Find where the given text appears and provide that cell's center as (X, Y) coordinate. 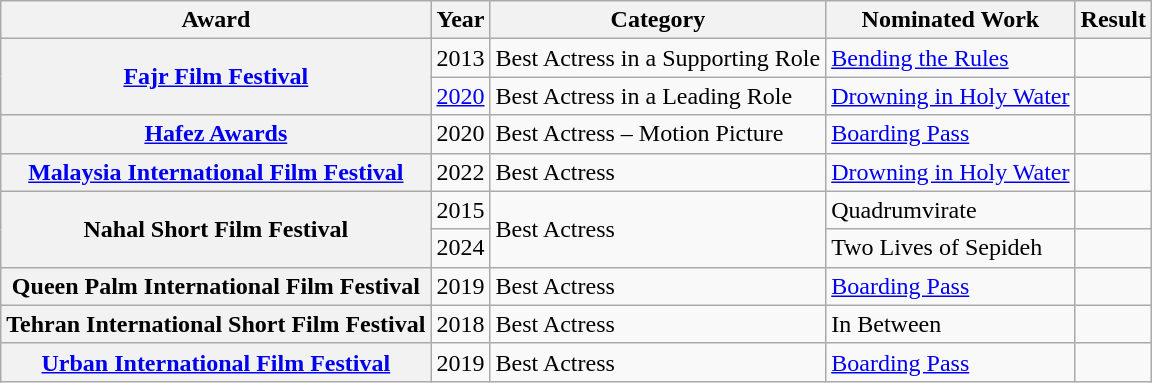
In Between (950, 324)
Year (460, 20)
Hafez Awards (216, 134)
Tehran International Short Film Festival (216, 324)
2013 (460, 58)
Bending the Rules (950, 58)
Nahal Short Film Festival (216, 229)
Best Actress in a Supporting Role (658, 58)
2022 (460, 172)
Category (658, 20)
Quadrumvirate (950, 210)
2015 (460, 210)
Award (216, 20)
Best Actress – Motion Picture (658, 134)
Nominated Work (950, 20)
Urban International Film Festival (216, 362)
Malaysia International Film Festival (216, 172)
Result (1113, 20)
Best Actress in a Leading Role (658, 96)
Fajr Film Festival (216, 77)
2018 (460, 324)
Queen Palm International Film Festival (216, 286)
2024 (460, 248)
Two Lives of Sepideh (950, 248)
